Pinpoint the cell where the given text exists, returning its [x, y] midpoint coordinate. 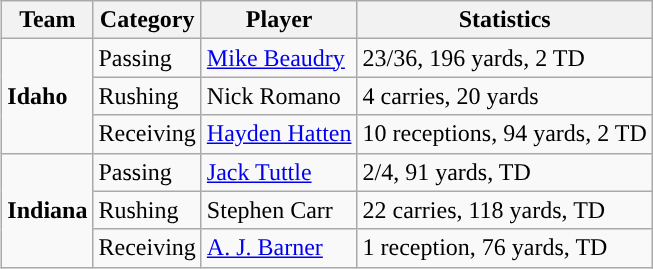
22 carries, 118 yards, TD [504, 210]
Category [147, 20]
Hayden Hatten [279, 134]
Team [48, 20]
Nick Romano [279, 96]
23/36, 196 yards, 2 TD [504, 58]
Stephen Carr [279, 210]
Jack Tuttle [279, 172]
2/4, 91 yards, TD [504, 172]
4 carries, 20 yards [504, 96]
A. J. Barner [279, 248]
Mike Beaudry [279, 58]
Statistics [504, 20]
Player [279, 20]
1 reception, 76 yards, TD [504, 248]
10 receptions, 94 yards, 2 TD [504, 134]
Indiana [48, 210]
Idaho [48, 96]
